Detect which cell encompasses the target text, then output its [X, Y] center coordinate. 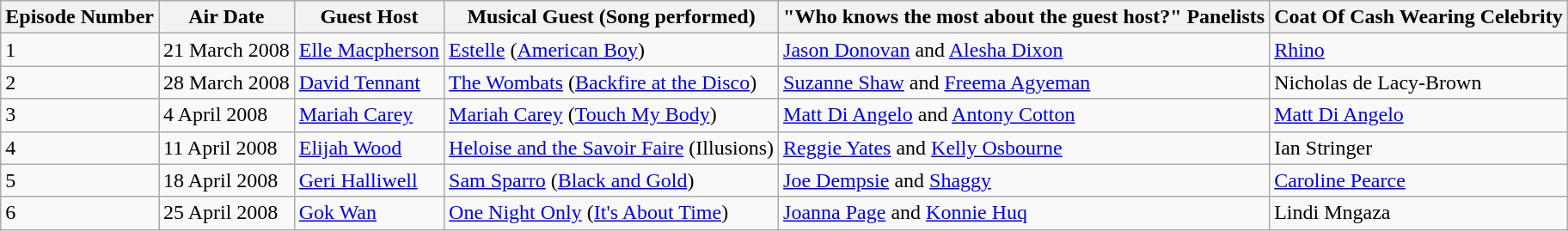
3 [80, 115]
Mariah Carey (Touch My Body) [612, 115]
David Tennant [369, 82]
28 March 2008 [226, 82]
1 [80, 50]
Matt Di Angelo and Antony Cotton [1025, 115]
11 April 2008 [226, 148]
Nicholas de Lacy-Brown [1418, 82]
Caroline Pearce [1418, 180]
Mariah Carey [369, 115]
"Who knows the most about the guest host?" Panelists [1025, 17]
Estelle (American Boy) [612, 50]
5 [80, 180]
Episode Number [80, 17]
Sam Sparro (Black and Gold) [612, 180]
Reggie Yates and Kelly Osbourne [1025, 148]
Heloise and the Savoir Faire (Illusions) [612, 148]
Suzanne Shaw and Freema Agyeman [1025, 82]
25 April 2008 [226, 213]
Matt Di Angelo [1418, 115]
Joanna Page and Konnie Huq [1025, 213]
Musical Guest (Song performed) [612, 17]
Lindi Mngaza [1418, 213]
6 [80, 213]
Elijah Wood [369, 148]
21 March 2008 [226, 50]
Geri Halliwell [369, 180]
Guest Host [369, 17]
The Wombats (Backfire at the Disco) [612, 82]
Jason Donovan and Alesha Dixon [1025, 50]
4 April 2008 [226, 115]
Gok Wan [369, 213]
4 [80, 148]
Joe Dempsie and Shaggy [1025, 180]
18 April 2008 [226, 180]
Air Date [226, 17]
Coat Of Cash Wearing Celebrity [1418, 17]
Rhino [1418, 50]
Ian Stringer [1418, 148]
2 [80, 82]
Elle Macpherson [369, 50]
One Night Only (It's About Time) [612, 213]
